Search for the cell housing the specified text and yield its [x, y] center coordinate. 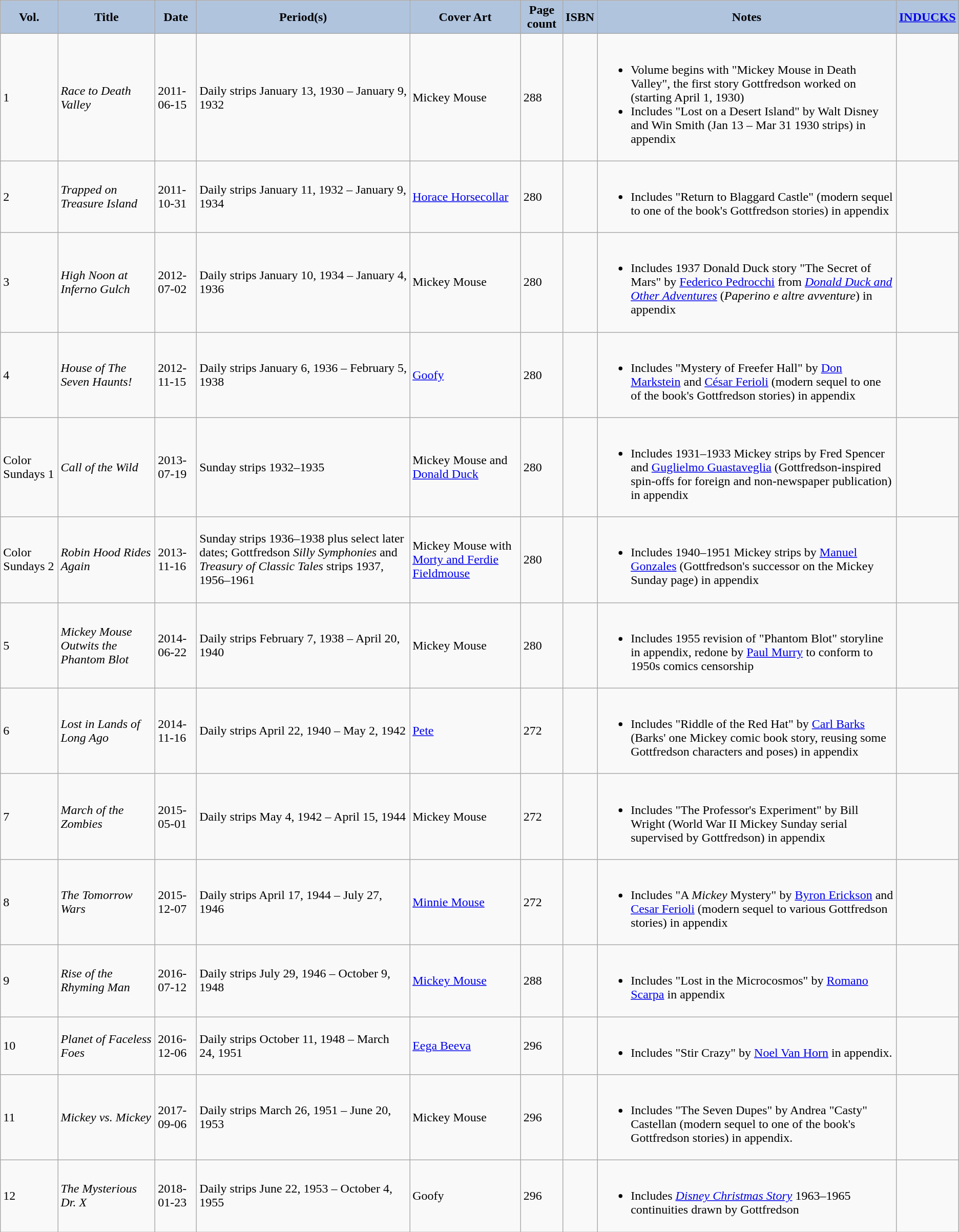
Includes "Mystery of Freefer Hall" by Don Markstein and César Ferioli (modern sequel to one of the book's Gottfredson stories) in appendix [747, 375]
2014-06-22 [176, 645]
11 [29, 1118]
Horace Horsecollar [465, 197]
Minnie Mouse [465, 902]
March of the Zombies [107, 817]
Page count [541, 17]
Daily strips January 13, 1930 – January 9, 1932 [303, 97]
Daily strips January 10, 1934 – January 4, 1936 [303, 282]
House of The Seven Haunts! [107, 375]
Includes "Riddle of the Red Hat" by Carl Barks (Barks' one Mickey comic book story, reusing some Gottfredson characters and poses) in appendix [747, 730]
Sunday strips 1932–1935 [303, 467]
1 [29, 97]
3 [29, 282]
Includes 1940–1951 Mickey strips by Manuel Gonzales (Gottfredson's successor on the Mickey Sunday page) in appendix [747, 559]
Mickey Mouse with Morty and Ferdie Fieldmouse [465, 559]
Pete [465, 730]
Includes "The Seven Dupes" by Andrea "Casty" Castellan (modern sequel to one of the book's Gottfredson stories) in appendix. [747, 1118]
8 [29, 902]
Daily strips April 22, 1940 – May 2, 1942 [303, 730]
Includes "Return to Blaggard Castle" (modern sequel to one of the book's Gottfredson stories) in appendix [747, 197]
9 [29, 980]
2011-06-15 [176, 97]
2015-12-07 [176, 902]
Includes Disney Christmas Story 1963–1965 continuities drawn by Gottfredson [747, 1196]
Daily strips May 4, 1942 – April 15, 1944 [303, 817]
Robin Hood Rides Again [107, 559]
Mickey Mouse and Donald Duck [465, 467]
INDUCKS [927, 17]
Notes [747, 17]
Includes "A Mickey Mystery" by Byron Erickson and Cesar Ferioli (modern sequel to various Gottfredson stories) in appendix [747, 902]
Date [176, 17]
Daily strips April 17, 1944 – July 27, 1946 [303, 902]
Color Sundays 1 [29, 467]
Call of the Wild [107, 467]
Daily strips January 6, 1936 – February 5, 1938 [303, 375]
2014-11-16 [176, 730]
Daily strips July 29, 1946 – October 9, 1948 [303, 980]
Mickey vs. Mickey [107, 1118]
2015-05-01 [176, 817]
2012-07-02 [176, 282]
2016-12-06 [176, 1045]
Includes "Lost in the Microcosmos" by Romano Scarpa in appendix [747, 980]
2013-11-16 [176, 559]
2011-10-31 [176, 197]
Sunday strips 1936–1938 plus select later dates; Gottfredson Silly Symphonies and Treasury of Classic Tales strips 1937, 1956–1961 [303, 559]
2016-07-12 [176, 980]
The Tomorrow Wars [107, 902]
7 [29, 817]
The Mysterious Dr. X [107, 1196]
10 [29, 1045]
Eega Beeva [465, 1045]
Includes "Stir Crazy" by Noel Van Horn in appendix. [747, 1045]
2012-11-15 [176, 375]
Color Sundays 2 [29, 559]
Title [107, 17]
5 [29, 645]
Period(s) [303, 17]
Includes 1955 revision of "Phantom Blot" storyline in appendix, redone by Paul Murry to conform to 1950s comics censorship [747, 645]
Trapped on Treasure Island [107, 197]
4 [29, 375]
Daily strips June 22, 1953 – October 4, 1955 [303, 1196]
High Noon at Inferno Gulch [107, 282]
2013-07-19 [176, 467]
Daily strips March 26, 1951 – June 20, 1953 [303, 1118]
12 [29, 1196]
Race to Death Valley [107, 97]
Planet of Faceless Foes [107, 1045]
6 [29, 730]
ISBN [580, 17]
2018-01-23 [176, 1196]
Includes "The Professor's Experiment" by Bill Wright (World War II Mickey Sunday serial supervised by Gottfredson) in appendix [747, 817]
Daily strips February 7, 1938 – April 20, 1940 [303, 645]
Mickey Mouse Outwits the Phantom Blot [107, 645]
Cover Art [465, 17]
Daily strips October 11, 1948 – March 24, 1951 [303, 1045]
Vol. [29, 17]
Rise of the Rhyming Man [107, 980]
Lost in Lands of Long Ago [107, 730]
2017-09-06 [176, 1118]
2 [29, 197]
Daily strips January 11, 1932 – January 9, 1934 [303, 197]
